For the text-containing cell, return its midpoint in [X, Y] coordinate format. 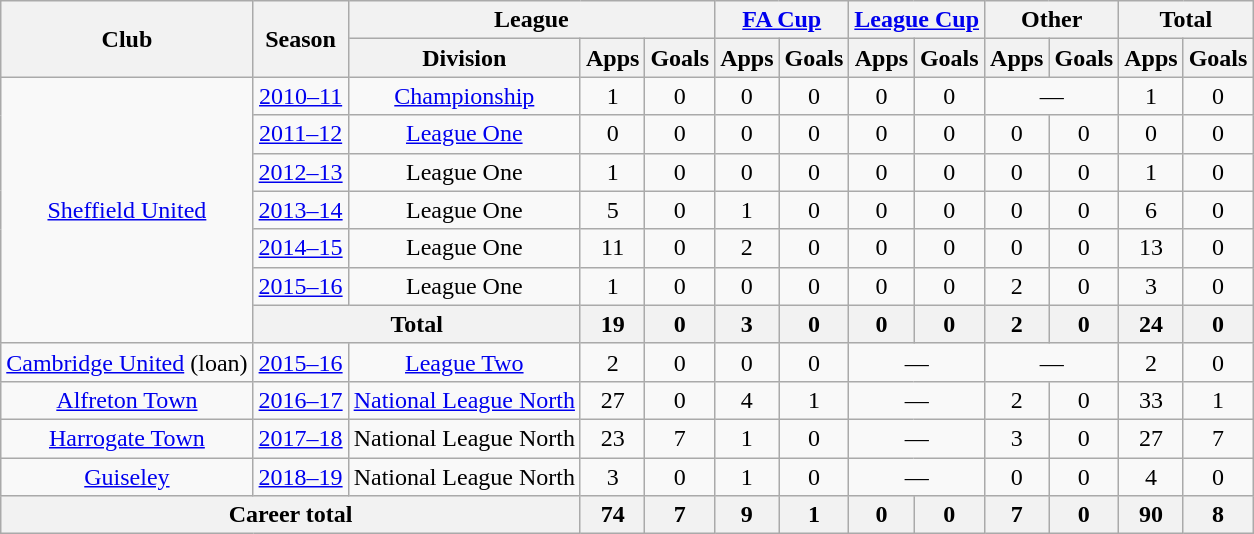
8 [1218, 515]
2012–13 [300, 172]
5 [612, 210]
24 [1151, 324]
23 [612, 438]
Harrogate Town [127, 438]
Division [464, 58]
13 [1151, 248]
33 [1151, 400]
League Two [464, 362]
League Cup [917, 20]
2018–19 [300, 477]
Other [1052, 20]
2013–14 [300, 210]
2017–18 [300, 438]
9 [747, 515]
Guiseley [127, 477]
74 [612, 515]
Alfreton Town [127, 400]
Season [300, 39]
90 [1151, 515]
Career total [291, 515]
2014–15 [300, 248]
19 [612, 324]
2011–12 [300, 134]
Cambridge United (loan) [127, 362]
2010–11 [300, 96]
Club [127, 39]
2016–17 [300, 400]
League [531, 20]
Sheffield United [127, 210]
FA Cup [782, 20]
6 [1151, 210]
Championship [464, 96]
11 [612, 248]
